Output the [x, y] coordinate of the center of the cell containing the given text.  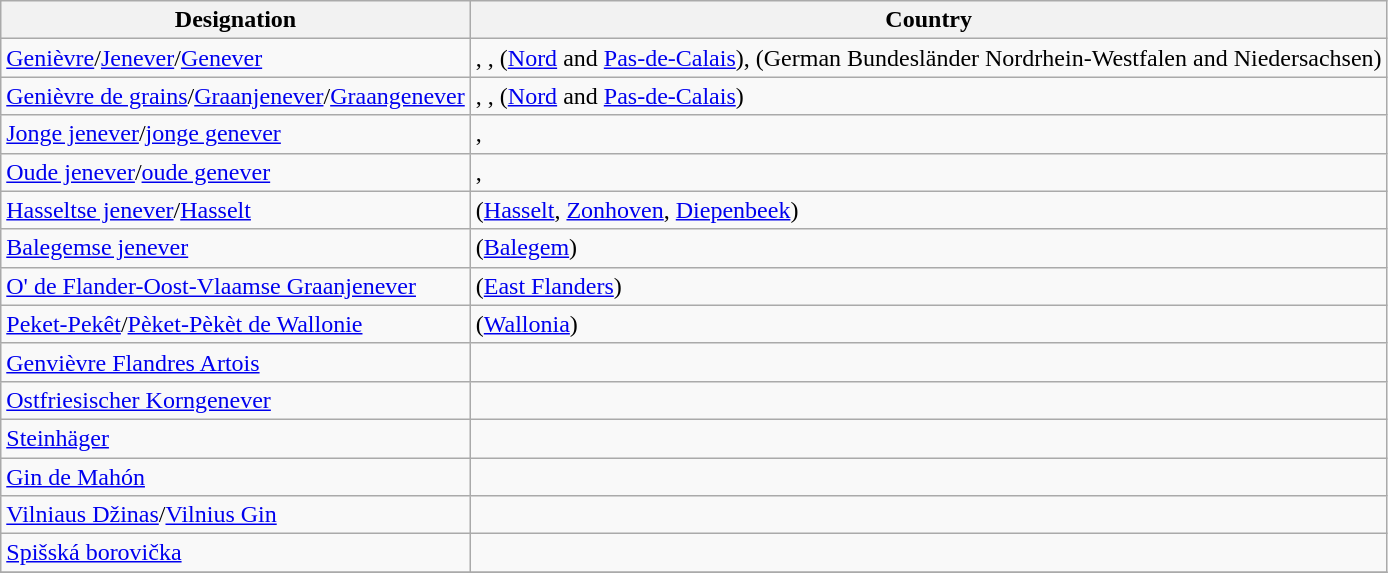
Spišská borovička [236, 553]
Genièvre/Jenever/Genever [236, 58]
Country [928, 20]
(Wallonia) [928, 324]
O' de Flander-Oost-Vlaamse Graanjenever [236, 286]
(Balegem) [928, 248]
Balegemse jenever [236, 248]
Jonge jenever/jonge genever [236, 134]
, , (Nord and Pas-de-Calais) [928, 96]
Hasseltse jenever/Hasselt [236, 210]
Ostfriesischer Korngenever [236, 400]
Steinhäger [236, 438]
, , (Nord and Pas-de-Calais), (German Bundesländer Nordrhein-Westfalen and Niedersachsen) [928, 58]
Vilniaus Džinas/Vilnius Gin [236, 515]
Designation [236, 20]
Gin de Mahón [236, 477]
Oude jenever/oude genever [236, 172]
(East Flanders) [928, 286]
Peket-Pekêt/Pèket-Pèkèt de Wallonie [236, 324]
(Hasselt, Zonhoven, Diepenbeek) [928, 210]
Genièvre de grains/Graanjenever/Graangenever [236, 96]
Genvièvre Flandres Artois [236, 362]
